Scan for the cell matching the given text and deliver its (X, Y) coordinate at center. 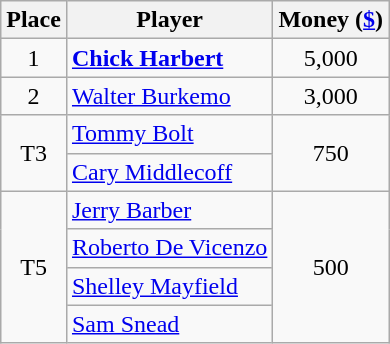
750 (331, 153)
3,000 (331, 96)
Tommy Bolt (169, 134)
Cary Middlecoff (169, 172)
Jerry Barber (169, 210)
Player (169, 20)
Place (34, 20)
Walter Burkemo (169, 96)
Sam Snead (169, 324)
Money ($) (331, 20)
T3 (34, 153)
500 (331, 267)
5,000 (331, 58)
Shelley Mayfield (169, 286)
1 (34, 58)
T5 (34, 267)
Roberto De Vicenzo (169, 248)
Chick Harbert (169, 58)
2 (34, 96)
